For the text-containing cell, return its midpoint in [X, Y] coordinate format. 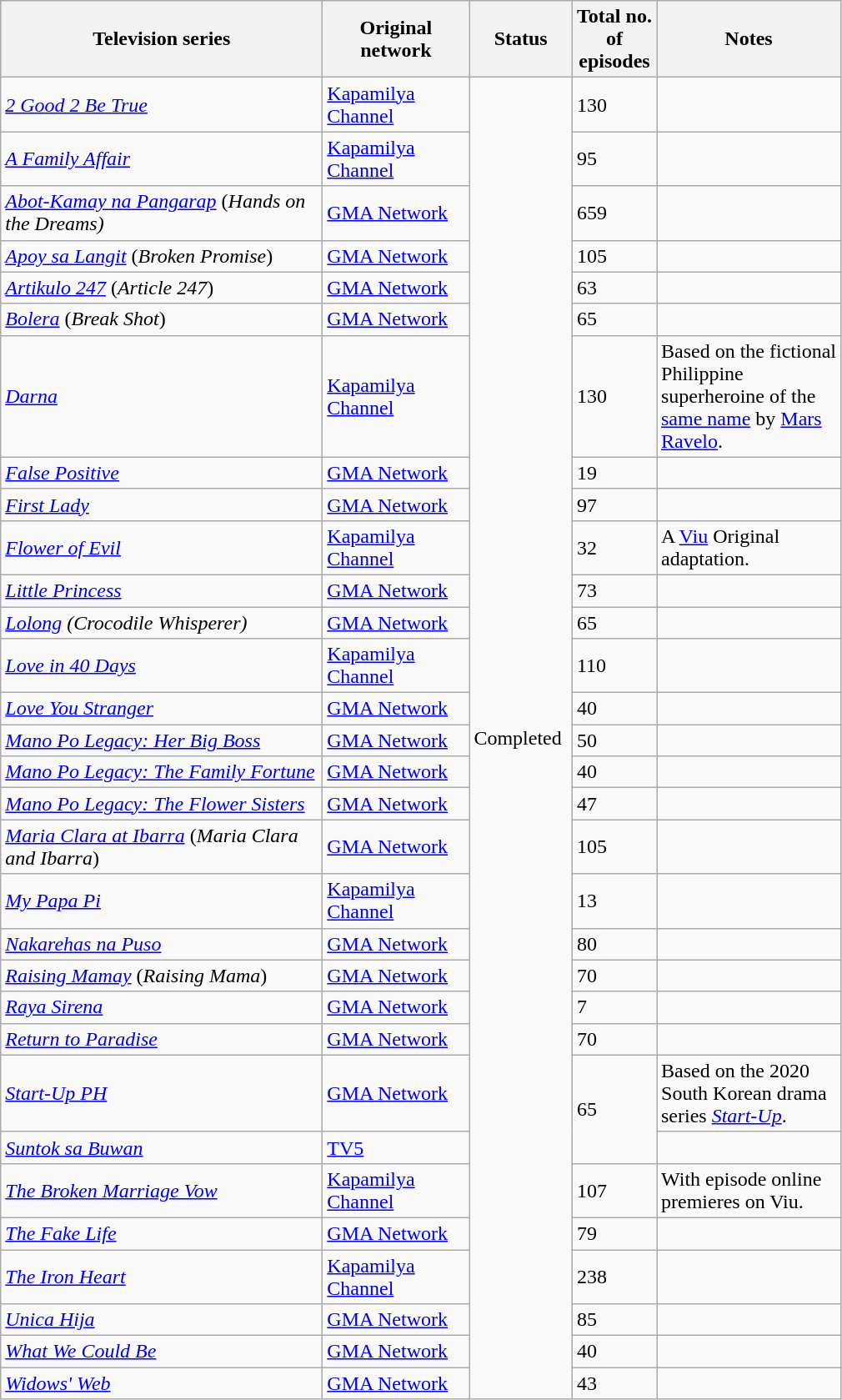
238 [614, 1276]
Artikulo 247 (Article 247) [162, 288]
What We Could Be [162, 1352]
Little Princess [162, 590]
79 [614, 1233]
Bolera (Break Shot) [162, 319]
Mano Po Legacy: The Flower Sisters [162, 804]
63 [614, 288]
With episode online premieres on Viu. [749, 1191]
The Iron Heart [162, 1276]
Widows' Web [162, 1383]
Status [521, 39]
Darna [162, 396]
7 [614, 1007]
Flower of Evil [162, 547]
Raya Sirena [162, 1007]
First Lady [162, 504]
50 [614, 740]
Nakarehas na Puso [162, 944]
My Papa Pi [162, 901]
97 [614, 504]
110 [614, 665]
2 Good 2 Be True [162, 105]
False Positive [162, 473]
Raising Mamay (Raising Mama) [162, 976]
A Family Affair [162, 158]
Notes [749, 39]
Completed [521, 739]
Total no. of episodes [614, 39]
Abot-Kamay na Pangarap (Hands on the Dreams) [162, 213]
659 [614, 213]
Suntok sa Buwan [162, 1147]
Start-Up PH [162, 1093]
Love in 40 Days [162, 665]
43 [614, 1383]
Based on the fictional Philippine superheroine of the same name by Mars Ravelo. [749, 396]
Love You Stranger [162, 709]
Return to Paradise [162, 1039]
Mano Po Legacy: Her Big Boss [162, 740]
Television series [162, 39]
13 [614, 901]
Maria Clara at Ibarra (Maria Clara and Ibarra) [162, 847]
107 [614, 1191]
Unica Hija [162, 1320]
73 [614, 590]
Apoy sa Langit (Broken Promise) [162, 256]
The Broken Marriage Vow [162, 1191]
32 [614, 547]
Mano Po Legacy: The Family Fortune [162, 772]
Lolong (Crocodile Whisperer) [162, 623]
The Fake Life [162, 1233]
95 [614, 158]
A Viu Original adaptation. [749, 547]
Original network [396, 39]
47 [614, 804]
80 [614, 944]
19 [614, 473]
TV5 [396, 1147]
Based on the 2020 South Korean drama series Start-Up. [749, 1093]
85 [614, 1320]
